Output the (x, y) coordinate of the center of the cell containing the given text.  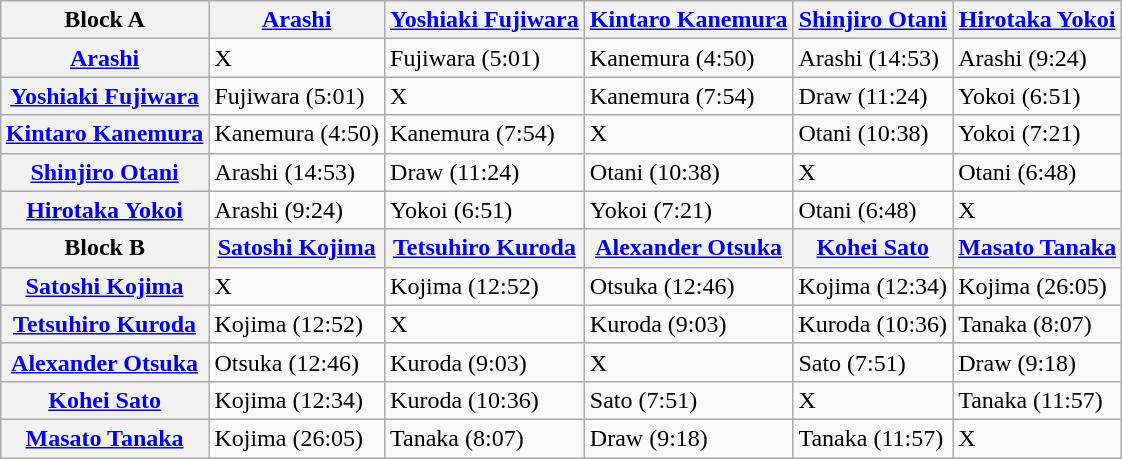
Block A (104, 20)
Block B (104, 248)
